Output the (X, Y) coordinate of the center of the cell containing the given text.  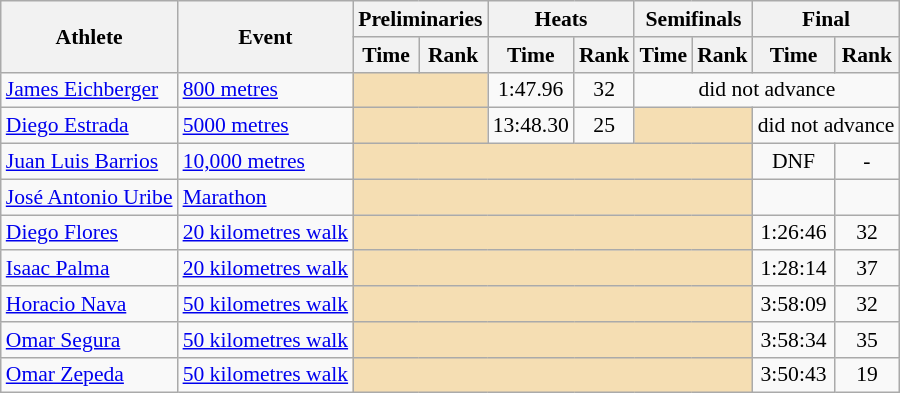
Omar Zepeda (90, 375)
Event (266, 36)
Preliminaries (420, 19)
Marathon (266, 197)
800 metres (266, 90)
5000 metres (266, 126)
Heats (562, 19)
3:58:34 (794, 340)
25 (604, 126)
37 (866, 269)
3:58:09 (794, 304)
3:50:43 (794, 375)
DNF (794, 162)
Semifinals (693, 19)
- (866, 162)
James Eichberger (90, 90)
19 (866, 375)
13:48.30 (531, 126)
1:26:46 (794, 233)
Diego Flores (90, 233)
Isaac Palma (90, 269)
35 (866, 340)
Omar Segura (90, 340)
Diego Estrada (90, 126)
José Antonio Uribe (90, 197)
10,000 metres (266, 162)
Juan Luis Barrios (90, 162)
Horacio Nava (90, 304)
Athlete (90, 36)
1:47.96 (531, 90)
1:28:14 (794, 269)
Final (826, 19)
